Return the [X, Y] coordinate for the center point of the cell that contains the specified text.  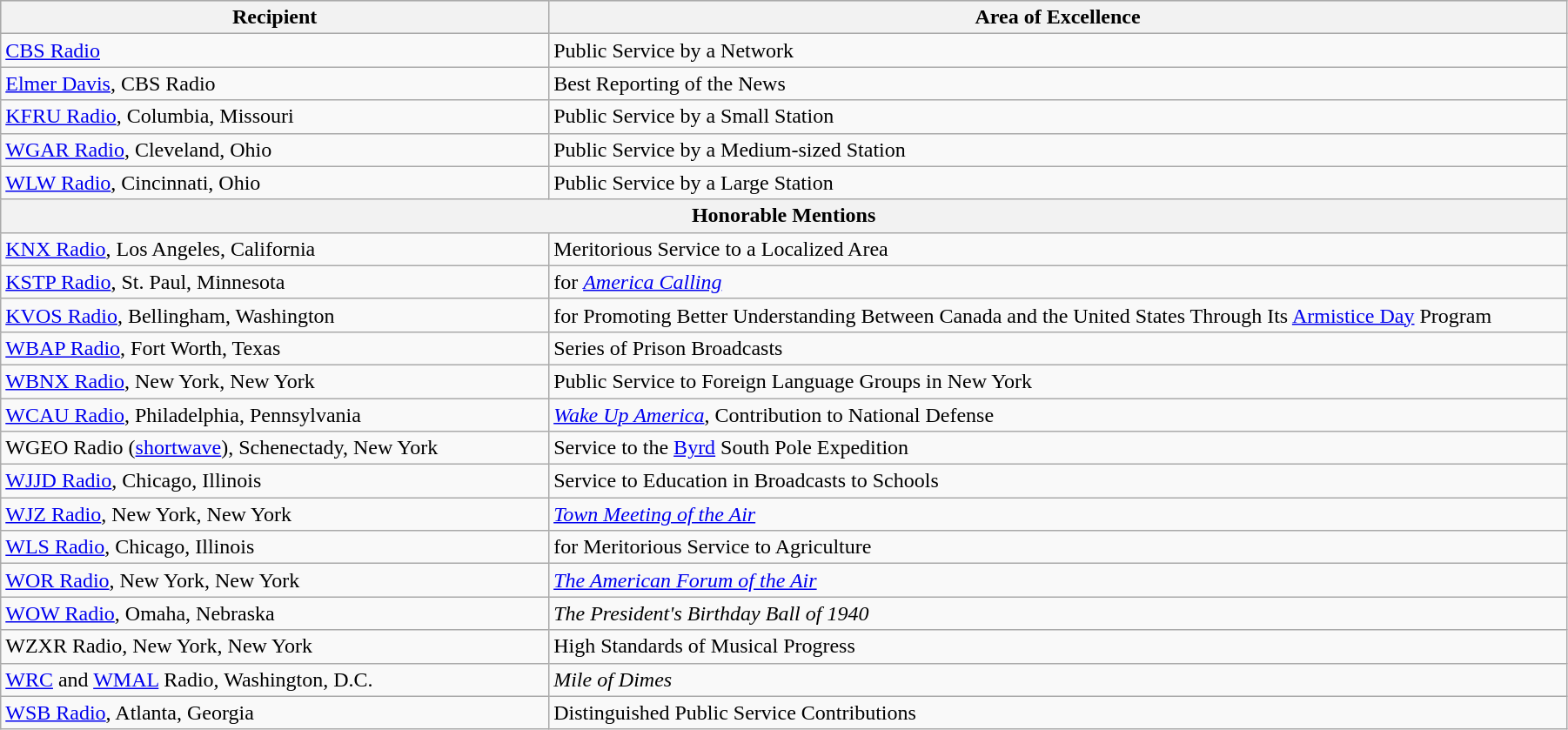
WOR Radio, New York, New York [275, 580]
Service to the Byrd South Pole Expedition [1058, 448]
WZXR Radio, New York, New York [275, 646]
for America Calling [1058, 282]
Public Service by a Network [1058, 50]
Service to Education in Broadcasts to Schools [1058, 481]
WJJD Radio, Chicago, Illinois [275, 481]
for Meritorious Service to Agriculture [1058, 547]
KSTP Radio, St. Paul, Minnesota [275, 282]
The President's Birthday Ball of 1940 [1058, 613]
KVOS Radio, Bellingham, Washington [275, 315]
High Standards of Musical Progress [1058, 646]
Mile of Dimes [1058, 680]
Area of Excellence [1058, 17]
Honorable Mentions [784, 216]
WJZ Radio, New York, New York [275, 514]
WCAU Radio, Philadelphia, Pennsylvania [275, 415]
CBS Radio [275, 50]
WLW Radio, Cincinnati, Ohio [275, 183]
Best Reporting of the News [1058, 84]
KNX Radio, Los Angeles, California [275, 249]
WLS Radio, Chicago, Illinois [275, 547]
Public Service by a Medium-sized Station [1058, 150]
KFRU Radio, Columbia, Missouri [275, 117]
WGEO Radio (shortwave), Schenectady, New York [275, 448]
WGAR Radio, Cleveland, Ohio [275, 150]
Public Service to Foreign Language Groups in New York [1058, 381]
Wake Up America, Contribution to National Defense [1058, 415]
Town Meeting of the Air [1058, 514]
WBNX Radio, New York, New York [275, 381]
Public Service by a Large Station [1058, 183]
Distinguished Public Service Contributions [1058, 713]
WOW Radio, Omaha, Nebraska [275, 613]
WRC and WMAL Radio, Washington, D.C. [275, 680]
WSB Radio, Atlanta, Georgia [275, 713]
Public Service by a Small Station [1058, 117]
The American Forum of the Air [1058, 580]
for Promoting Better Understanding Between Canada and the United States Through Its Armistice Day Program [1058, 315]
Elmer Davis, CBS Radio [275, 84]
Meritorious Service to a Localized Area [1058, 249]
Recipient [275, 17]
Series of Prison Broadcasts [1058, 348]
WBAP Radio, Fort Worth, Texas [275, 348]
